Determine the [x, y] coordinate at the center of the cell enclosing the given text.  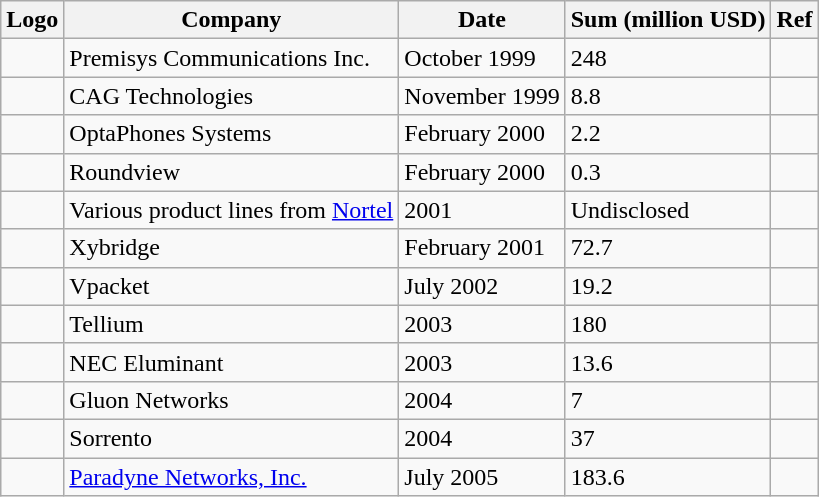
Xybridge [232, 248]
13.6 [668, 362]
180 [668, 324]
Premisys Communications Inc. [232, 58]
July 2002 [482, 286]
November 1999 [482, 96]
Various product lines from Nortel [232, 210]
Undisclosed [668, 210]
Ref [794, 20]
CAG Technologies [232, 96]
2.2 [668, 134]
October 1999 [482, 58]
Sorrento [232, 438]
Sum (million USD) [668, 20]
Gluon Networks [232, 400]
7 [668, 400]
248 [668, 58]
Roundview [232, 172]
Paradyne Networks, Inc. [232, 477]
July 2005 [482, 477]
February 2001 [482, 248]
Company [232, 20]
Date [482, 20]
Vpacket [232, 286]
2001 [482, 210]
Logo [32, 20]
8.8 [668, 96]
72.7 [668, 248]
NEC Eluminant [232, 362]
183.6 [668, 477]
0.3 [668, 172]
Tellium [232, 324]
19.2 [668, 286]
OptaPhones Systems [232, 134]
37 [668, 438]
